Find where the given text appears and provide that cell's center as (x, y) coordinate. 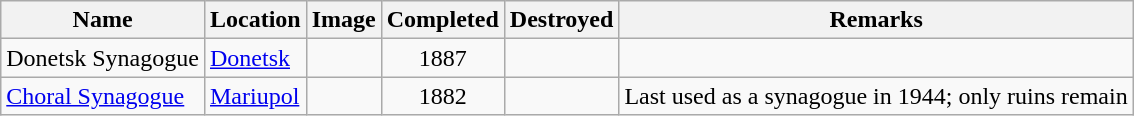
Remarks (876, 20)
Last used as a synagogue in 1944; only ruins remain (876, 96)
Location (255, 20)
Mariupol (255, 96)
1882 (442, 96)
Donetsk (255, 58)
Donetsk Synagogue (103, 58)
1887 (442, 58)
Completed (442, 20)
Destroyed (562, 20)
Image (344, 20)
Name (103, 20)
Choral Synagogue (103, 96)
